From the cell containing the given text, extract its center point as (X, Y) coordinate. 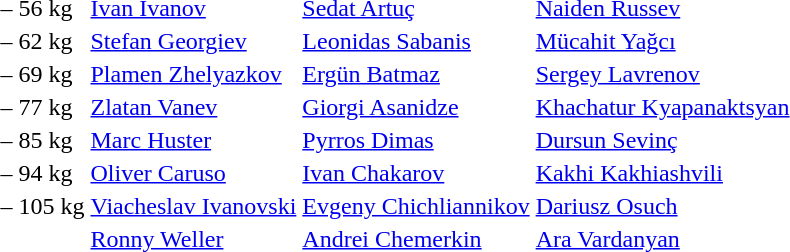
Zlatan Vanev (194, 107)
Pyrros Dimas (416, 140)
Stefan Georgiev (194, 41)
Evgeny Chichliannikov (416, 206)
Viacheslav Ivanovski (194, 206)
Ergün Batmaz (416, 74)
Plamen Zhelyazkov (194, 74)
Oliver Caruso (194, 173)
Giorgi Asanidze (416, 107)
Ivan Chakarov (416, 173)
Leonidas Sabanis (416, 41)
Marc Huster (194, 140)
